Pinpoint the cell where the given text exists, returning its [X, Y] midpoint coordinate. 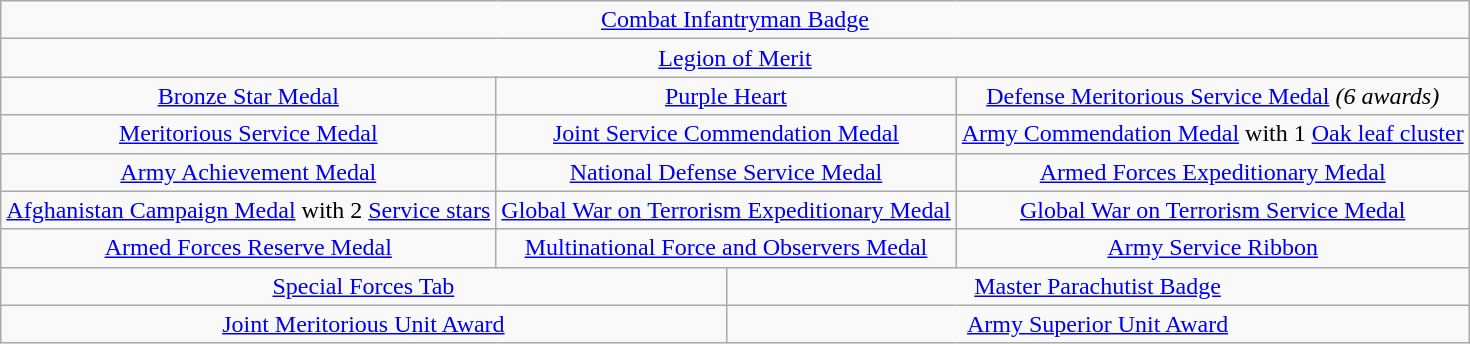
Combat Infantryman Badge [735, 20]
Special Forces Tab [364, 286]
Army Commendation Medal with 1 Oak leaf cluster [1212, 134]
Army Superior Unit Award [1098, 324]
National Defense Service Medal [726, 172]
Purple Heart [726, 96]
Master Parachutist Badge [1098, 286]
Defense Meritorious Service Medal (6 awards) [1212, 96]
Bronze Star Medal [248, 96]
Army Achievement Medal [248, 172]
Multinational Force and Observers Medal [726, 248]
Joint Service Commendation Medal [726, 134]
Joint Meritorious Unit Award [364, 324]
Armed Forces Expeditionary Medal [1212, 172]
Armed Forces Reserve Medal [248, 248]
Legion of Merit [735, 58]
Army Service Ribbon [1212, 248]
Meritorious Service Medal [248, 134]
Afghanistan Campaign Medal with 2 Service stars [248, 210]
Global War on Terrorism Service Medal [1212, 210]
Global War on Terrorism Expeditionary Medal [726, 210]
